Locate the cell with the specified text and output its (X, Y) center coordinate. 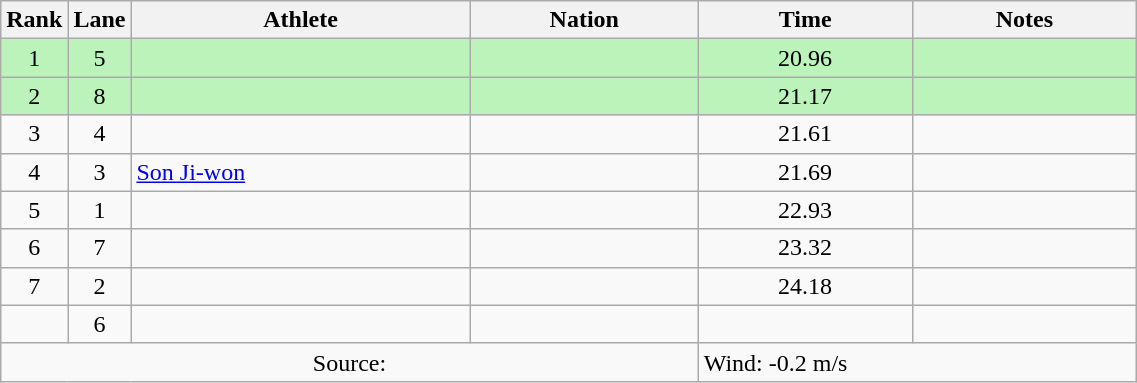
21.17 (805, 96)
Rank (34, 20)
8 (100, 96)
Source: (350, 362)
Lane (100, 20)
Son Ji-won (300, 172)
Wind: -0.2 m/s (918, 362)
Notes (1024, 20)
23.32 (805, 248)
Nation (584, 20)
22.93 (805, 210)
20.96 (805, 58)
Time (805, 20)
21.61 (805, 134)
24.18 (805, 286)
21.69 (805, 172)
Athlete (300, 20)
